Search for the cell housing the specified text and yield its (x, y) center coordinate. 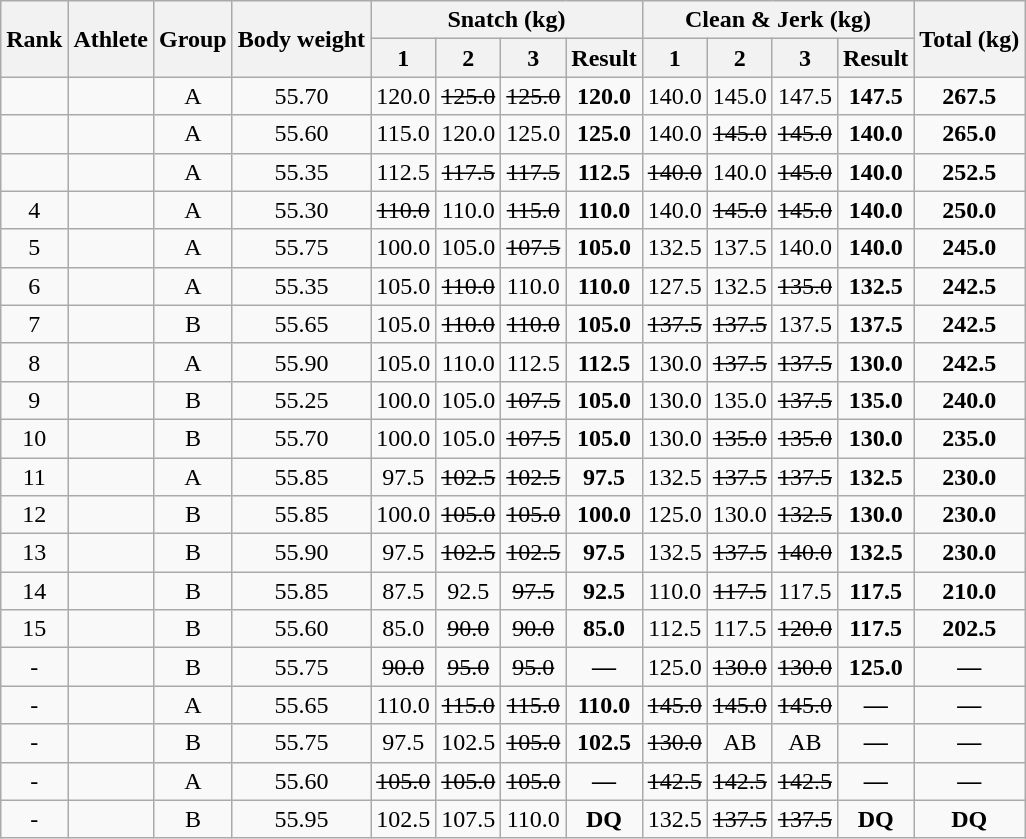
11 (34, 477)
55.95 (301, 819)
202.5 (970, 629)
240.0 (970, 400)
Snatch (kg) (507, 20)
Group (194, 39)
5 (34, 248)
14 (34, 591)
210.0 (970, 591)
55.25 (301, 400)
55.30 (301, 210)
127.5 (674, 286)
Total (kg) (970, 39)
250.0 (970, 210)
Body weight (301, 39)
245.0 (970, 248)
7 (34, 324)
4 (34, 210)
Rank (34, 39)
265.0 (970, 134)
15 (34, 629)
267.5 (970, 96)
Clean & Jerk (kg) (778, 20)
252.5 (970, 172)
Athlete (111, 39)
8 (34, 362)
87.5 (404, 591)
12 (34, 515)
9 (34, 400)
6 (34, 286)
235.0 (970, 438)
13 (34, 553)
10 (34, 438)
